Pinpoint the cell where the given text exists, returning its (x, y) midpoint coordinate. 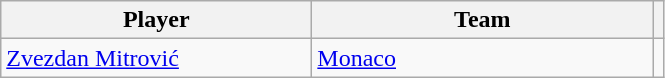
Team (482, 20)
Zvezdan Mitrović (156, 58)
Monaco (482, 58)
Player (156, 20)
